Output the (x, y) coordinate of the center of the cell containing the given text.  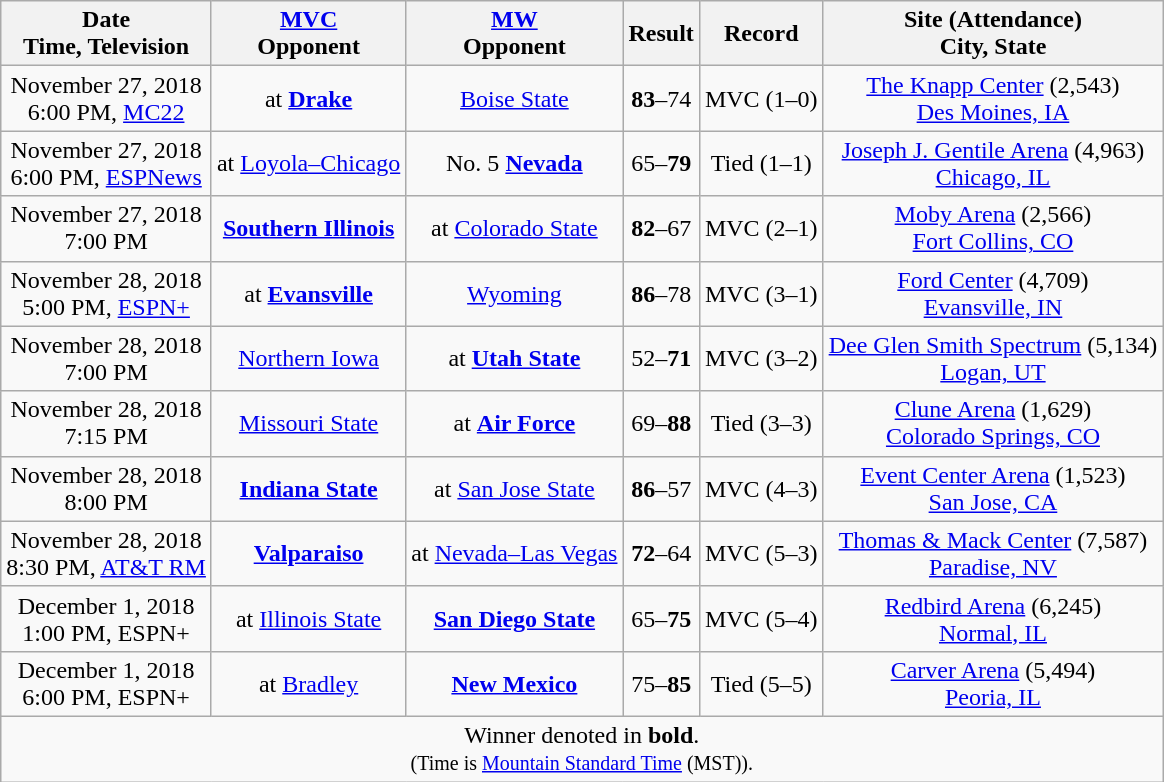
Redbird Arena (6,245)Normal, IL (993, 618)
69–88 (661, 424)
November 27, 20186:00 PM, ESPNews (106, 164)
New Mexico (514, 684)
Tied (3–3) (761, 424)
at Colorado State (514, 228)
MVC (1–0) (761, 98)
Southern Illinois (308, 228)
Joseph J. Gentile Arena (4,963)Chicago, IL (993, 164)
San Diego State (514, 618)
MVC (5–3) (761, 554)
Ford Center (4,709)Evansville, IN (993, 294)
Record (761, 34)
Clune Arena (1,629)Colorado Springs, CO (993, 424)
75–85 (661, 684)
MVC (3–1) (761, 294)
November 28, 20187:00 PM (106, 358)
Carver Arena (5,494)Peoria, IL (993, 684)
52–71 (661, 358)
Site (Attendance)City, State (993, 34)
MVC (5–4) (761, 618)
at Nevada–Las Vegas (514, 554)
November 28, 20188:00 PM (106, 488)
November 27, 20187:00 PM (106, 228)
at Drake (308, 98)
at Air Force (514, 424)
83–74 (661, 98)
82–67 (661, 228)
Winner denoted in bold.(Time is Mountain Standard Time (MST)). (582, 748)
November 28, 20185:00 PM, ESPN+ (106, 294)
at Bradley (308, 684)
Valparaiso (308, 554)
Thomas & Mack Center (7,587)Paradise, NV (993, 554)
November 28, 20187:15 PM (106, 424)
November 28, 20188:30 PM, AT&T RM (106, 554)
Boise State (514, 98)
MWOpponent (514, 34)
MVCOpponent (308, 34)
MVC (4–3) (761, 488)
Event Center Arena (1,523)San Jose, CA (993, 488)
86–57 (661, 488)
MVC (3–2) (761, 358)
65–79 (661, 164)
No. 5 Nevada (514, 164)
Missouri State (308, 424)
at Loyola–Chicago (308, 164)
at San Jose State (514, 488)
November 27, 20186:00 PM, MC22 (106, 98)
Dee Glen Smith Spectrum (5,134)Logan, UT (993, 358)
Northern Iowa (308, 358)
72–64 (661, 554)
86–78 (661, 294)
at Utah State (514, 358)
Indiana State (308, 488)
DateTime, Television (106, 34)
Wyoming (514, 294)
December 1, 20181:00 PM, ESPN+ (106, 618)
Tied (1–1) (761, 164)
December 1, 20186:00 PM, ESPN+ (106, 684)
65–75 (661, 618)
at Evansville (308, 294)
The Knapp Center (2,543)Des Moines, IA (993, 98)
Moby Arena (2,566)Fort Collins, CO (993, 228)
Result (661, 34)
Tied (5–5) (761, 684)
MVC (2–1) (761, 228)
at Illinois State (308, 618)
